Detect which cell encompasses the target text, then output its [X, Y] center coordinate. 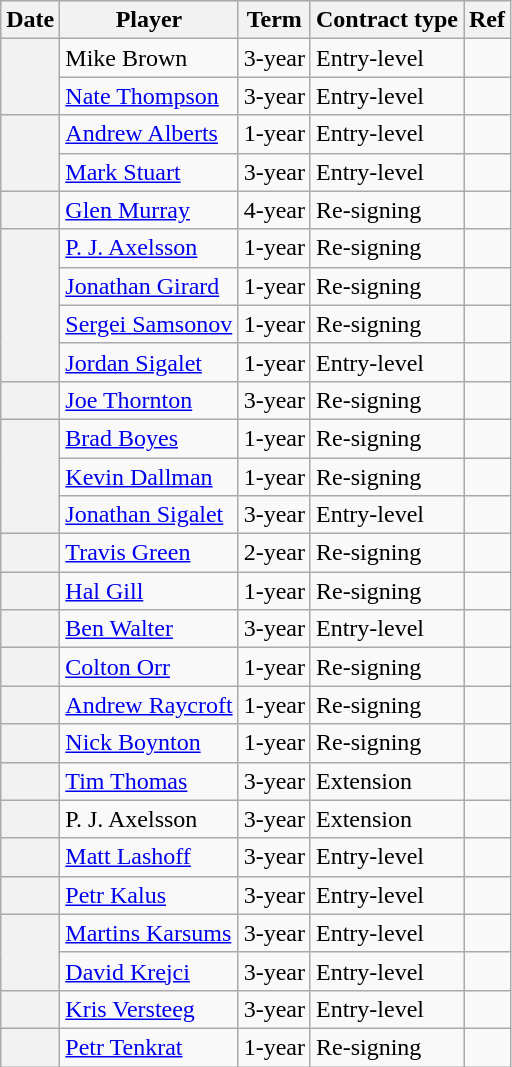
Ref [488, 20]
Ben Walter [149, 629]
Kevin Dallman [149, 477]
Petr Kalus [149, 895]
Andrew Raycroft [149, 705]
Tim Thomas [149, 781]
2-year [274, 553]
Mike Brown [149, 58]
Colton Orr [149, 667]
Sergei Samsonov [149, 324]
David Krejci [149, 971]
Mark Stuart [149, 172]
Date [30, 20]
4-year [274, 210]
Travis Green [149, 553]
Nick Boynton [149, 743]
Hal Gill [149, 591]
Player [149, 20]
Jonathan Sigalet [149, 515]
Martins Karsums [149, 933]
Nate Thompson [149, 96]
Jonathan Girard [149, 286]
Petr Tenkrat [149, 1047]
Term [274, 20]
Contract type [386, 20]
Matt Lashoff [149, 857]
Andrew Alberts [149, 134]
Brad Boyes [149, 438]
Joe Thornton [149, 400]
Kris Versteeg [149, 1009]
Glen Murray [149, 210]
Jordan Sigalet [149, 362]
